Output the (x, y) coordinate of the center of the cell containing the given text.  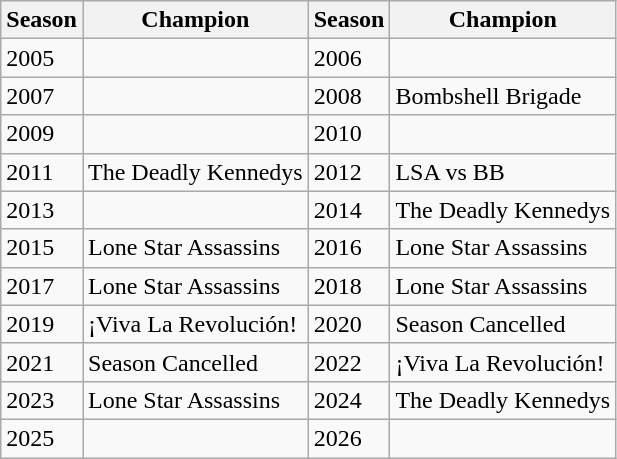
2008 (349, 96)
2007 (42, 96)
2009 (42, 134)
2023 (42, 400)
2015 (42, 248)
LSA vs BB (503, 172)
2014 (349, 210)
2011 (42, 172)
2017 (42, 286)
2018 (349, 286)
2016 (349, 248)
2019 (42, 324)
2022 (349, 362)
2010 (349, 134)
2005 (42, 58)
2021 (42, 362)
2025 (42, 438)
2012 (349, 172)
2013 (42, 210)
2006 (349, 58)
Bombshell Brigade (503, 96)
2024 (349, 400)
2026 (349, 438)
2020 (349, 324)
